Identify which cell holds the provided text, then report its (X, Y) central coordinate. 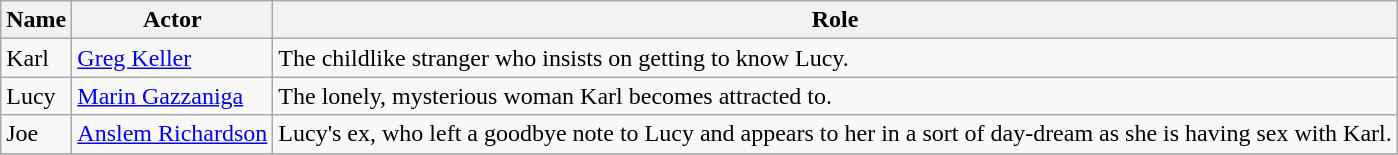
Name (36, 20)
Marin Gazzaniga (172, 96)
The lonely, mysterious woman Karl becomes attracted to. (835, 96)
Karl (36, 58)
Joe (36, 134)
Anslem Richardson (172, 134)
Lucy (36, 96)
Role (835, 20)
The childlike stranger who insists on getting to know Lucy. (835, 58)
Lucy's ex, who left a goodbye note to Lucy and appears to her in a sort of day-dream as she is having sex with Karl. (835, 134)
Greg Keller (172, 58)
Actor (172, 20)
